Search for the cell housing the specified text and yield its (x, y) center coordinate. 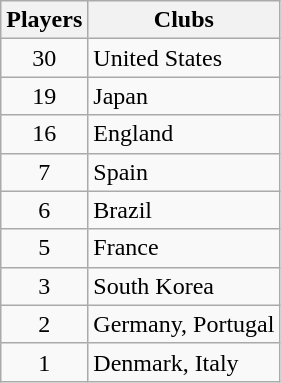
1 (44, 362)
2 (44, 324)
5 (44, 248)
7 (44, 172)
Brazil (184, 210)
South Korea (184, 286)
England (184, 134)
Players (44, 20)
Japan (184, 96)
30 (44, 58)
Spain (184, 172)
United States (184, 58)
16 (44, 134)
Denmark, Italy (184, 362)
Clubs (184, 20)
Germany, Portugal (184, 324)
6 (44, 210)
3 (44, 286)
France (184, 248)
19 (44, 96)
